Provide the (x, y) coordinate of the cell's center where the given text is located.  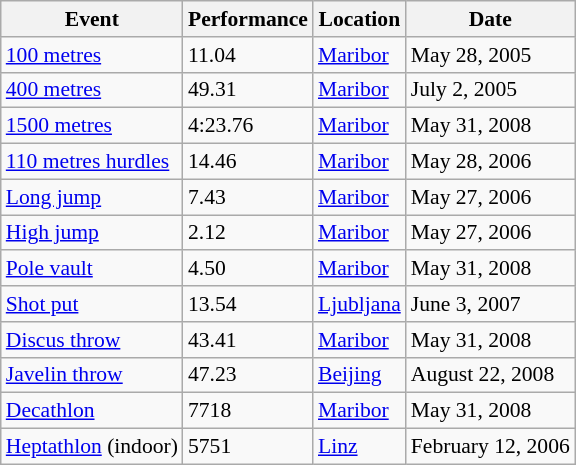
110 metres hurdles (92, 162)
Shot put (92, 304)
400 metres (92, 90)
Ljubljana (360, 304)
June 3, 2007 (490, 304)
2.12 (248, 233)
February 12, 2006 (490, 447)
5751 (248, 447)
14.46 (248, 162)
1500 metres (92, 126)
Performance (248, 19)
Pole vault (92, 269)
Javelin throw (92, 375)
13.54 (248, 304)
May 28, 2005 (490, 55)
Beijing (360, 375)
Event (92, 19)
47.23 (248, 375)
11.04 (248, 55)
Location (360, 19)
4:23.76 (248, 126)
August 22, 2008 (490, 375)
High jump (92, 233)
Long jump (92, 197)
49.31 (248, 90)
4.50 (248, 269)
Date (490, 19)
7.43 (248, 197)
7718 (248, 411)
Linz (360, 447)
July 2, 2005 (490, 90)
100 metres (92, 55)
Heptathlon (indoor) (92, 447)
43.41 (248, 340)
Discus throw (92, 340)
Decathlon (92, 411)
May 28, 2006 (490, 162)
